Find where the given text appears and provide that cell's center as (x, y) coordinate. 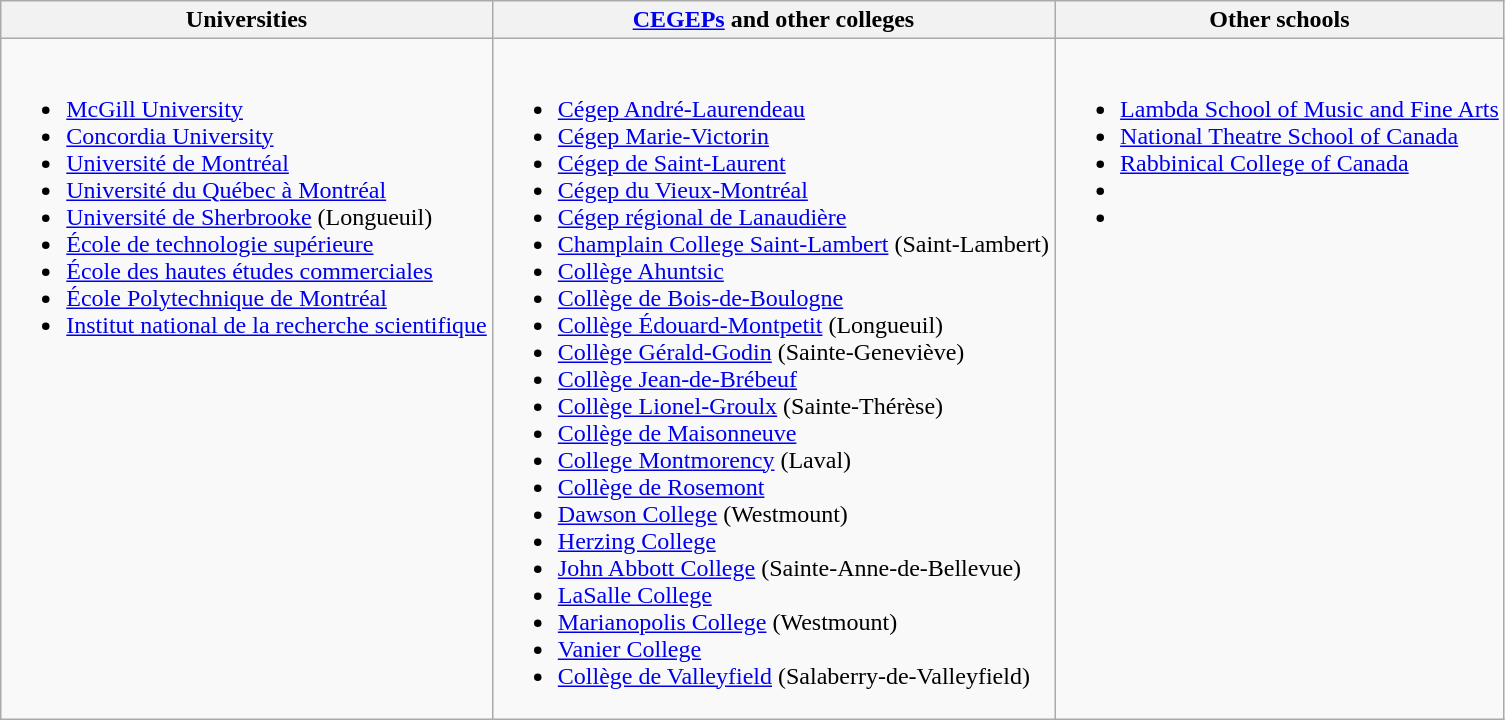
CEGEPs and other colleges (773, 20)
Other schools (1280, 20)
Universities (247, 20)
Lambda School of Music and Fine ArtsNational Theatre School of CanadaRabbinical College of Canada (1280, 379)
